Return the [X, Y] coordinate for the center point of the cell that contains the specified text.  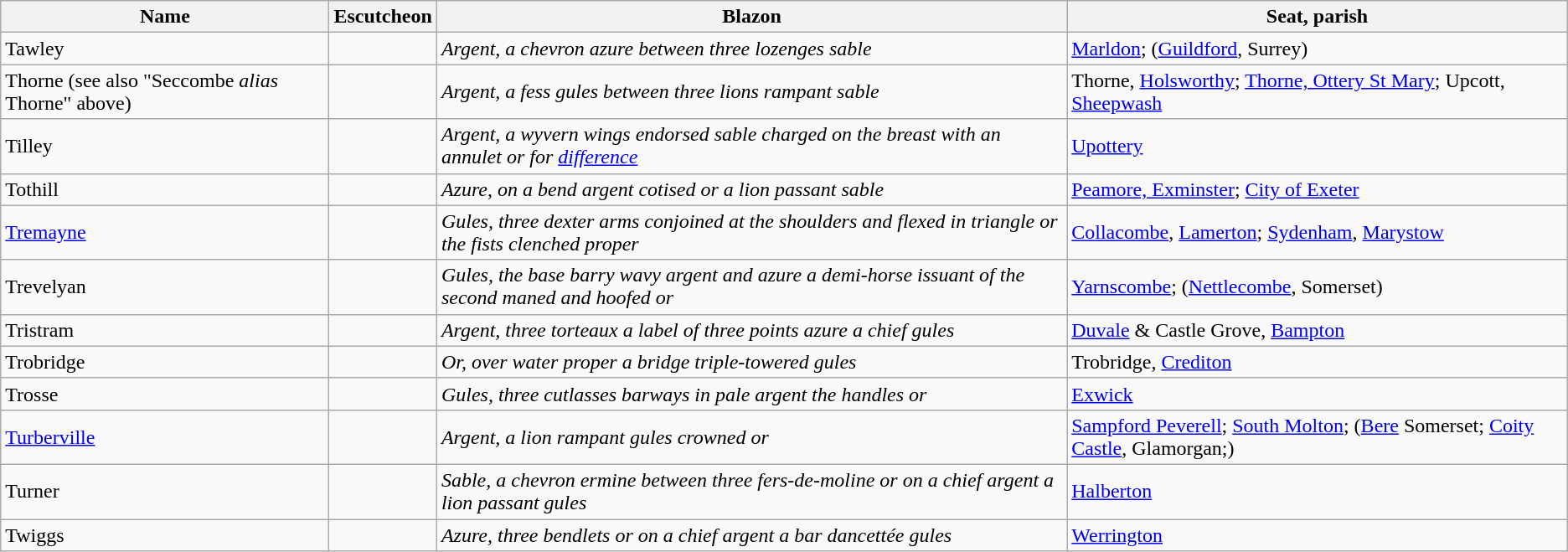
Tilley [165, 146]
Turner [165, 491]
Thorne, Holsworthy; Thorne, Ottery St Mary; Upcott, Sheepwash [1318, 92]
Gules, the base barry wavy argent and azure a demi-horse issuant of the second maned and hoofed or [751, 286]
Azure, on a bend argent cotised or a lion passant sable [751, 189]
Werrington [1318, 535]
Sable, a chevron ermine between three fers-de-moline or on a chief argent a lion passant gules [751, 491]
Argent, three torteaux a label of three points azure a chief gules [751, 330]
Thorne (see also "Seccombe alias Thorne" above) [165, 92]
Halberton [1318, 491]
Sampford Peverell; South Molton; (Bere Somerset; Coity Castle, Glamorgan;) [1318, 437]
Marldon; (Guildford, Surrey) [1318, 49]
Blazon [751, 17]
Seat, parish [1318, 17]
Trosse [165, 394]
Duvale & Castle Grove, Bampton [1318, 330]
Argent, a fess gules between three lions rampant sable [751, 92]
Tothill [165, 189]
Escutcheon [383, 17]
Argent, a chevron azure between three lozenges sable [751, 49]
Gules, three cutlasses barways in pale argent the handles or [751, 394]
Or, over water proper a bridge triple-towered gules [751, 362]
Trobridge [165, 362]
Tristram [165, 330]
Turberville [165, 437]
Argent, a lion rampant gules crowned or [751, 437]
Tremayne [165, 233]
Exwick [1318, 394]
Tawley [165, 49]
Collacombe, Lamerton; Sydenham, Marystow [1318, 233]
Trobridge, Crediton [1318, 362]
Gules, three dexter arms conjoined at the shoulders and flexed in triangle or the fists clenched proper [751, 233]
Trevelyan [165, 286]
Upottery [1318, 146]
Yarnscombe; (Nettlecombe, Somerset) [1318, 286]
Twiggs [165, 535]
Argent, a wyvern wings endorsed sable charged on the breast with an annulet or for difference [751, 146]
Name [165, 17]
Azure, three bendlets or on a chief argent a bar dancettée gules [751, 535]
Peamore, Exminster; City of Exeter [1318, 189]
